Locate the cell with the specified text and output its (X, Y) center coordinate. 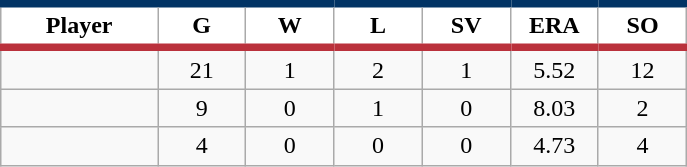
ERA (554, 26)
SO (642, 26)
W (290, 26)
Player (80, 26)
4.73 (554, 146)
L (378, 26)
21 (202, 68)
8.03 (554, 108)
9 (202, 108)
SV (466, 26)
G (202, 26)
5.52 (554, 68)
12 (642, 68)
